Find where the given text appears and provide that cell's center as [X, Y] coordinate. 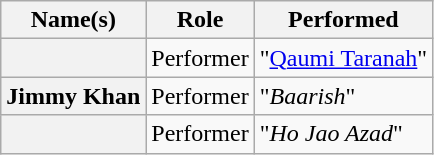
"Qaumi Taranah" [343, 58]
Role [200, 20]
Name(s) [74, 20]
"Ho Jao Azad" [343, 134]
Performed [343, 20]
Jimmy Khan [74, 96]
"Baarish" [343, 96]
